From the cell containing the given text, extract its center point as [x, y] coordinate. 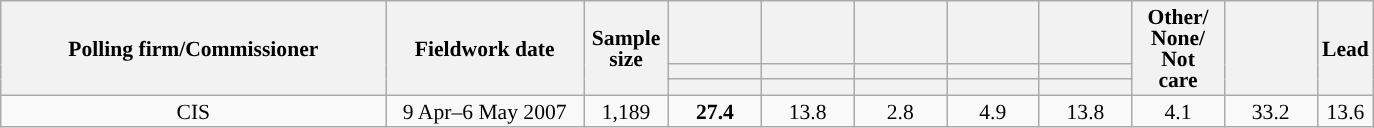
Polling firm/Commissioner [194, 48]
27.4 [716, 110]
9 Apr–6 May 2007 [485, 110]
Other/None/Notcare [1178, 48]
2.8 [900, 110]
Fieldwork date [485, 48]
Sample size [626, 48]
4.1 [1178, 110]
CIS [194, 110]
1,189 [626, 110]
Lead [1346, 48]
33.2 [1270, 110]
13.6 [1346, 110]
4.9 [992, 110]
